Locate the cell with the specified text and output its [X, Y] center coordinate. 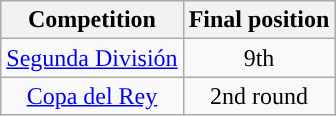
Segunda División [92, 58]
9th [259, 58]
Final position [259, 20]
2nd round [259, 96]
Copa del Rey [92, 96]
Competition [92, 20]
